Return the [X, Y] coordinate for the center point of the cell that contains the specified text.  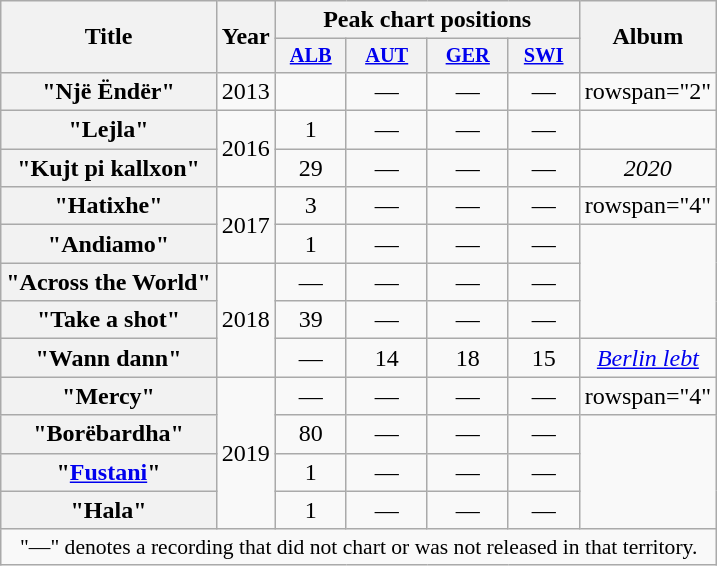
Berlin lebt [648, 358]
SWI [544, 56]
14 [386, 358]
Year [246, 37]
"Take a shot" [109, 320]
"Një Ëndër" [109, 91]
"Lejla" [109, 130]
2020 [648, 168]
18 [468, 358]
Peak chart positions [427, 20]
"Borëbardha" [109, 434]
ALB [310, 56]
AUT [386, 56]
"Andiamo" [109, 244]
15 [544, 358]
Title [109, 37]
"Fustani" [109, 472]
GER [468, 56]
2019 [246, 453]
2018 [246, 320]
"Hatixhe" [109, 206]
Album [648, 37]
"Kujt pi kallxon" [109, 168]
"—" denotes a recording that did not chart or was not released in that territory. [359, 547]
"Across the World" [109, 282]
"Wann dann" [109, 358]
3 [310, 206]
rowspan="2" [648, 91]
"Mercy" [109, 396]
80 [310, 434]
"Hala" [109, 510]
39 [310, 320]
2016 [246, 149]
29 [310, 168]
2013 [246, 91]
2017 [246, 225]
